Find where the given text appears and provide that cell's center as (x, y) coordinate. 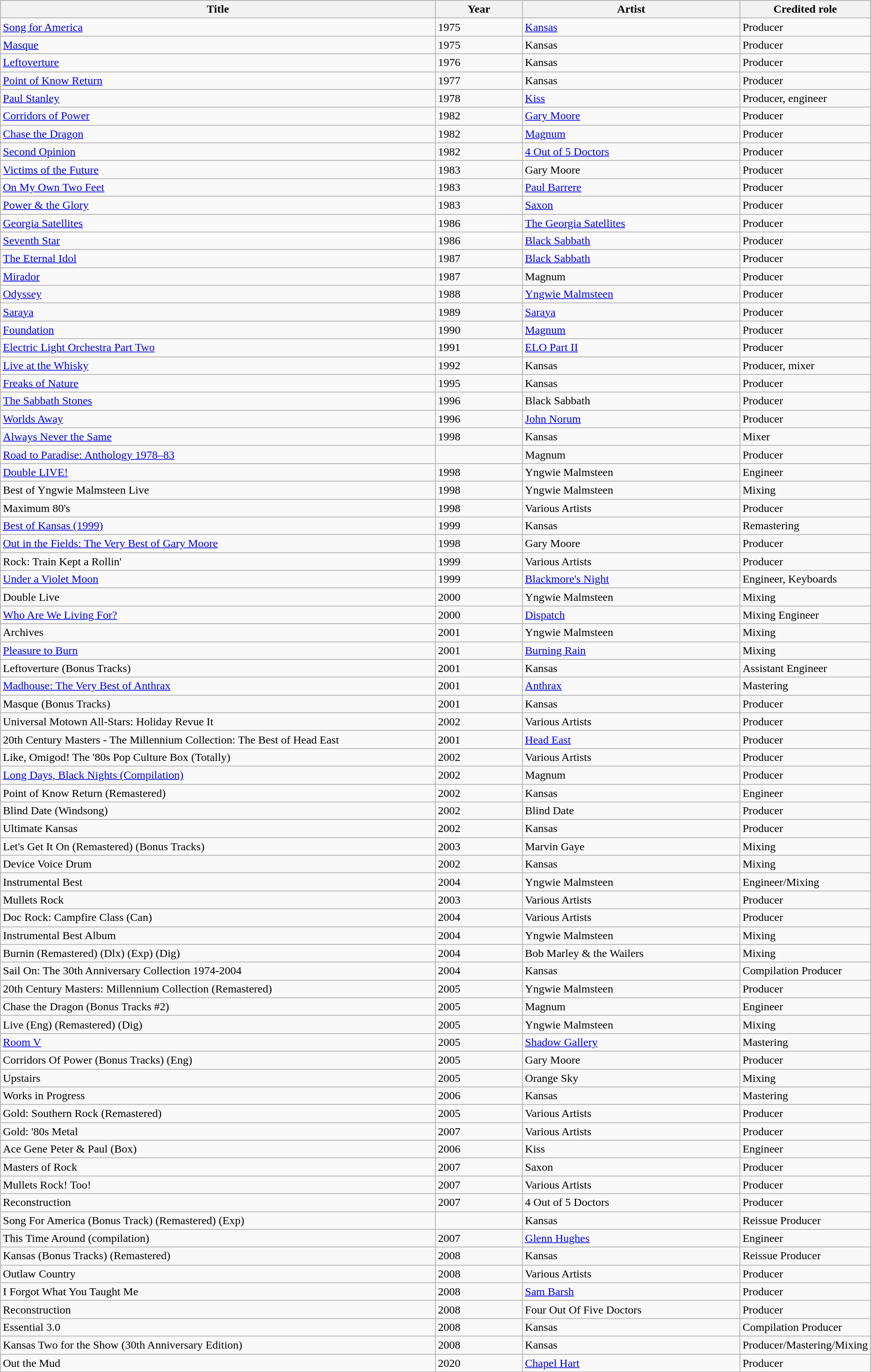
Song for America (218, 27)
Engineer, Keyboards (806, 579)
Essential 3.0 (218, 1327)
Universal Motown All-Stars: Holiday Revue It (218, 722)
Power & the Glory (218, 205)
Victims of the Future (218, 169)
Producer/Mastering/Mixing (806, 1345)
Always Never the Same (218, 437)
Double LIVE! (218, 472)
Sam Barsh (631, 1292)
Who Are We Living For? (218, 615)
Producer, engineer (806, 98)
Mixing Engineer (806, 615)
Live at the Whisky (218, 365)
1977 (479, 80)
Title (218, 9)
Assistant Engineer (806, 668)
1992 (479, 365)
Blackmore's Night (631, 579)
Like, Omigod! The '80s Pop Culture Box (Totally) (218, 757)
Works in Progress (218, 1096)
Maximum 80's (218, 508)
Upstairs (218, 1078)
Point of Know Return (218, 80)
Pleasure to Burn (218, 650)
Shadow Gallery (631, 1042)
Corridors of Power (218, 116)
Rock: Train Kept a Rollin' (218, 562)
Mirador (218, 277)
Blind Date (Windsong) (218, 811)
Seventh Star (218, 241)
Mullets Rock (218, 900)
Orange Sky (631, 1078)
Producer, mixer (806, 365)
Odyssey (218, 294)
Kansas Two for the Show (30th Anniversary Edition) (218, 1345)
Doc Rock: Campfire Class (Can) (218, 918)
Under a Violet Moon (218, 579)
Georgia Satellites (218, 223)
Electric Light Orchestra Part Two (218, 348)
Archives (218, 633)
John Norum (631, 419)
Point of Know Return (Remastered) (218, 793)
Leftoverture (Bonus Tracks) (218, 668)
Head East (631, 739)
Remastering (806, 526)
Instrumental Best (218, 882)
Kansas (Bonus Tracks) (Remastered) (218, 1256)
1990 (479, 330)
Instrumental Best Album (218, 935)
Leftoverture (218, 63)
Madhouse: The Very Best of Anthrax (218, 686)
Foundation (218, 330)
20th Century Masters - The Millennium Collection: The Best of Head East (218, 739)
Artist (631, 9)
Chapel Hart (631, 1363)
Chase the Dragon (218, 134)
Gold: Southern Rock (Remastered) (218, 1114)
Credited role (806, 9)
Worlds Away (218, 419)
Freaks of Nature (218, 383)
Burning Rain (631, 650)
The Georgia Satellites (631, 223)
Sail On: The 30th Anniversary Collection 1974-2004 (218, 971)
Masque (Bonus Tracks) (218, 704)
Corridors Of Power (Bonus Tracks) (Eng) (218, 1060)
Burnin (Remastered) (Dlx) (Exp) (Dig) (218, 953)
1989 (479, 312)
1978 (479, 98)
Mullets Rock! Too! (218, 1185)
The Sabbath Stones (218, 401)
Year (479, 9)
Four Out Of Five Doctors (631, 1309)
1988 (479, 294)
Road to Paradise: Anthology 1978–83 (218, 454)
Double Live (218, 597)
Anthrax (631, 686)
Paul Stanley (218, 98)
Chase the Dragon (Bonus Tracks #2) (218, 1007)
Out in the Fields: The Very Best of Gary Moore (218, 544)
Live (Eng) (Remastered) (Dig) (218, 1024)
1995 (479, 383)
Engineer/Mixing (806, 882)
Ultimate Kansas (218, 829)
Gold: '80s Metal (218, 1131)
Outlaw Country (218, 1274)
On My Own Two Feet (218, 187)
1991 (479, 348)
Paul Barrere (631, 187)
Masters of Rock (218, 1167)
Let's Get It On (Remastered) (Bonus Tracks) (218, 847)
Mixer (806, 437)
Best of Yngwie Malmsteen Live (218, 490)
ELO Part II (631, 348)
Room V (218, 1042)
Blind Date (631, 811)
20th Century Masters: Millennium Collection (Remastered) (218, 989)
Marvin Gaye (631, 847)
Long Days, Black Nights (Compilation) (218, 775)
Device Voice Drum (218, 864)
Ace Gene Peter & Paul (Box) (218, 1149)
1976 (479, 63)
This Time Around (compilation) (218, 1238)
Bob Marley & the Wailers (631, 953)
Song For America (Bonus Track) (Remastered) (Exp) (218, 1220)
Best of Kansas (1999) (218, 526)
I Forgot What You Taught Me (218, 1292)
Glenn Hughes (631, 1238)
Dispatch (631, 615)
Second Opinion (218, 152)
Out the Mud (218, 1363)
Masque (218, 45)
The Eternal Idol (218, 259)
2020 (479, 1363)
